Detect which cell encompasses the target text, then output its [X, Y] center coordinate. 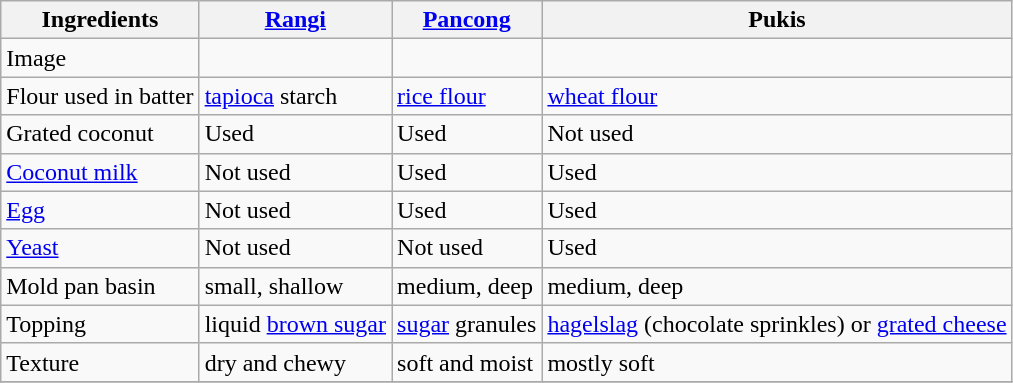
Ingredients [100, 20]
Grated coconut [100, 134]
small, shallow [295, 286]
wheat flour [777, 96]
Flour used in batter [100, 96]
Pancong [467, 20]
Rangi [295, 20]
soft and moist [467, 362]
sugar granules [467, 324]
tapioca starch [295, 96]
liquid brown sugar [295, 324]
Topping [100, 324]
dry and chewy [295, 362]
Yeast [100, 248]
rice flour [467, 96]
mostly soft [777, 362]
Coconut milk [100, 172]
Image [100, 58]
Egg [100, 210]
Pukis [777, 20]
Texture [100, 362]
Mold pan basin [100, 286]
hagelslag (chocolate sprinkles) or grated cheese [777, 324]
